Extract the (x, y) coordinate from the center of the cell holding the provided text.  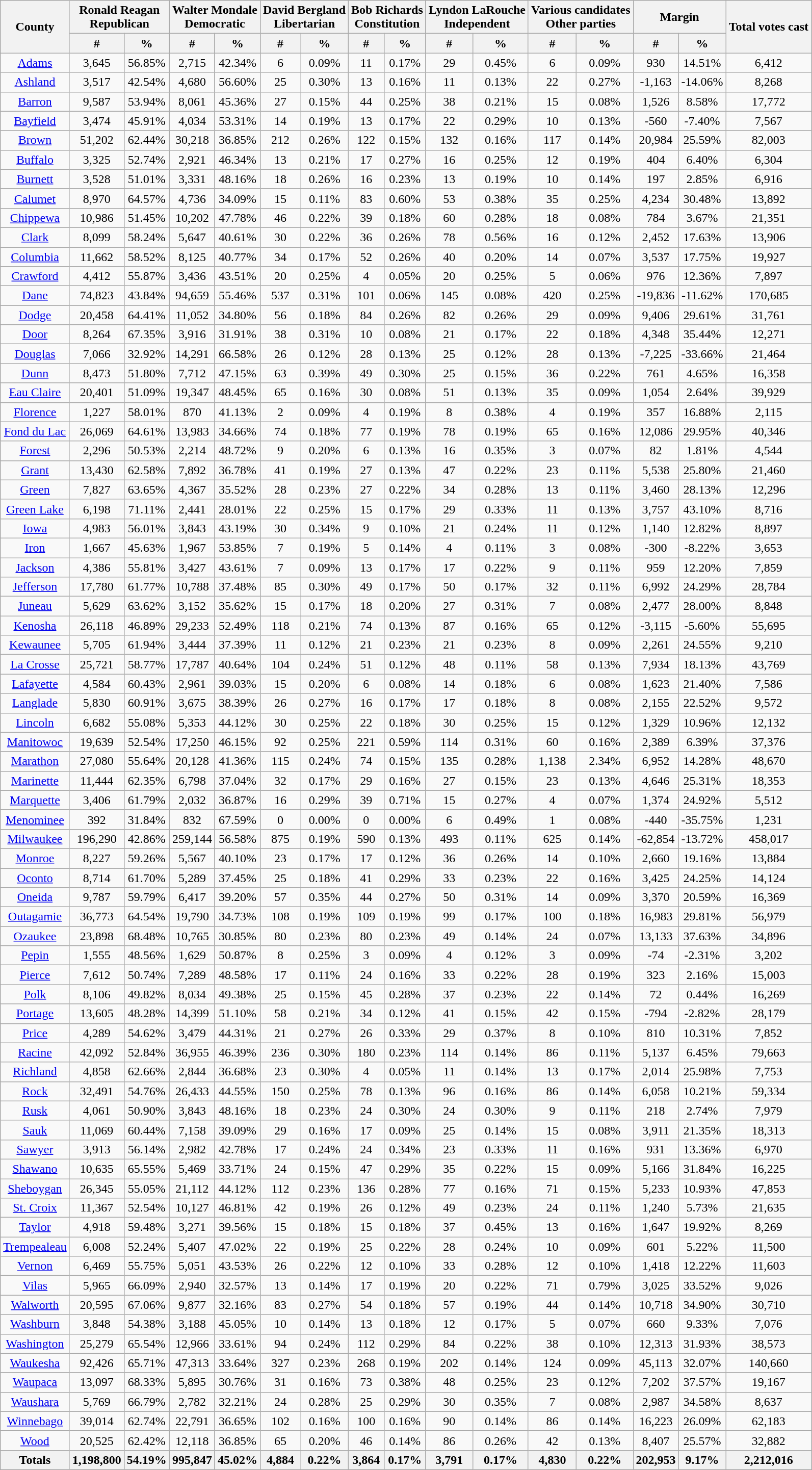
2,961 (192, 684)
12.20% (702, 568)
Vernon (35, 1266)
5,353 (192, 723)
92 (280, 742)
61.79% (147, 800)
Pierce (35, 975)
-300 (656, 548)
25,279 (97, 1344)
33.64% (238, 1363)
37.63% (702, 936)
21.35% (702, 1130)
59.48% (147, 1227)
66.58% (238, 354)
Vilas (35, 1285)
92,426 (97, 1363)
32,882 (769, 1440)
Bayfield (35, 121)
19.16% (702, 858)
47.78% (238, 218)
5,647 (192, 237)
34.66% (238, 431)
5,567 (192, 858)
Chippewa (35, 218)
323 (656, 975)
10.31% (702, 1033)
12,118 (192, 1440)
50.74% (147, 975)
27,080 (97, 761)
8,714 (97, 878)
Oconto (35, 878)
Rock (35, 1091)
90 (449, 1421)
1,526 (656, 101)
20,458 (97, 315)
5.73% (702, 1208)
8,473 (97, 373)
42.54% (147, 82)
Menominee (35, 819)
2,261 (656, 645)
10,202 (192, 218)
20,984 (656, 140)
8,897 (769, 528)
Langlade (35, 703)
118 (280, 626)
2,987 (656, 1402)
Buffalo (35, 160)
493 (449, 839)
34.73% (238, 917)
7,892 (192, 470)
7,202 (656, 1382)
-74 (656, 956)
2.34% (605, 761)
21,635 (769, 1208)
-35.75% (702, 819)
45,113 (656, 1363)
3,474 (97, 121)
6,916 (769, 179)
2.74% (702, 1111)
3.67% (702, 218)
976 (656, 276)
5,233 (656, 1189)
4,289 (97, 1033)
1,418 (656, 1266)
221 (366, 742)
9,572 (769, 703)
32.21% (238, 1402)
23,898 (97, 936)
5,137 (656, 1052)
108 (280, 917)
25,721 (97, 664)
56 (280, 315)
Bob RichardsConstitution (387, 17)
259,144 (192, 839)
53.94% (147, 101)
58.52% (147, 256)
Green (35, 489)
60.43% (147, 684)
Calumet (35, 198)
8,848 (769, 606)
135 (449, 761)
25.80% (702, 470)
4,544 (769, 451)
3,645 (97, 63)
8,125 (192, 256)
Marquette (35, 800)
49.38% (238, 994)
39.03% (238, 684)
43,769 (769, 664)
4.65% (702, 373)
Shawano (35, 1169)
56.58% (238, 839)
-7.40% (702, 121)
9,210 (769, 645)
1,623 (656, 684)
56,979 (769, 917)
32.92% (147, 354)
36,955 (192, 1052)
20,401 (97, 393)
Lyndon LaRoucheIndependent (477, 17)
24.25% (702, 878)
7,612 (97, 975)
1,231 (769, 819)
115 (280, 761)
2.64% (702, 393)
62.44% (147, 140)
39,014 (97, 1421)
38.39% (238, 703)
-560 (656, 121)
5,469 (192, 1169)
79,663 (769, 1052)
55.64% (147, 761)
7,897 (769, 276)
51,202 (97, 140)
30,218 (192, 140)
County (35, 27)
Adams (35, 63)
48.72% (238, 451)
Barron (35, 101)
94 (280, 1344)
2,477 (656, 606)
40 (449, 256)
2,660 (656, 858)
6,304 (769, 160)
17.75% (702, 256)
31.91% (238, 334)
37,376 (769, 742)
65.54% (147, 1344)
13,892 (769, 198)
5,629 (97, 606)
12,271 (769, 334)
1,054 (656, 393)
784 (656, 218)
17,787 (192, 664)
54.76% (147, 1091)
Walworth (35, 1305)
4,830 (552, 1460)
52.84% (147, 1052)
8,970 (97, 198)
1,138 (552, 761)
4,646 (656, 781)
48.45% (238, 393)
16,269 (769, 994)
55.81% (147, 568)
14,291 (192, 354)
96 (449, 1091)
3,848 (97, 1324)
1 (552, 819)
29.95% (702, 431)
5,289 (192, 878)
18,313 (769, 1130)
6,970 (769, 1149)
2,155 (656, 703)
63.65% (147, 489)
17,780 (97, 587)
0.44% (702, 994)
62,183 (769, 1421)
3,325 (97, 160)
3,152 (192, 606)
Sauk (35, 1130)
Kewaunee (35, 645)
82,003 (769, 140)
5,769 (97, 1402)
12,966 (192, 1344)
102 (280, 1421)
Ashland (35, 82)
34,896 (769, 936)
13,133 (656, 936)
0.39% (325, 373)
12,296 (769, 489)
-11.62% (702, 296)
14.28% (702, 761)
7,859 (769, 568)
62.74% (147, 1421)
13,884 (769, 858)
36.68% (238, 1072)
20,128 (192, 761)
590 (366, 839)
Portage (35, 1014)
601 (656, 1247)
33.71% (238, 1169)
931 (656, 1149)
6,469 (97, 1266)
13,906 (769, 237)
6,198 (97, 509)
Washington (35, 1344)
17.63% (702, 237)
35.52% (238, 489)
8,407 (656, 1440)
43.61% (238, 568)
14,399 (192, 1014)
58.01% (147, 412)
3,331 (192, 179)
26.09% (702, 1421)
5,830 (97, 703)
Clark (35, 237)
Columbia (35, 256)
2,032 (192, 800)
4,736 (192, 198)
64.54% (147, 917)
870 (192, 412)
40.64% (238, 664)
51.45% (147, 218)
10,635 (97, 1169)
20,525 (97, 1440)
63 (280, 373)
61.70% (147, 878)
Oneida (35, 897)
45.91% (147, 121)
3,537 (656, 256)
53.31% (238, 121)
32.57% (238, 1285)
11,500 (769, 1247)
29.61% (702, 315)
Door (35, 334)
16,225 (769, 1169)
101 (366, 296)
35.62% (238, 606)
47,313 (192, 1363)
12,086 (656, 431)
44.55% (238, 1091)
64.61% (147, 431)
3,202 (769, 956)
3,271 (192, 1227)
8,061 (192, 101)
7,934 (656, 664)
1,198,800 (97, 1460)
35.44% (702, 334)
56.85% (147, 63)
62.35% (147, 781)
21,464 (769, 354)
5,512 (769, 800)
1.81% (702, 451)
55.75% (147, 1266)
8,264 (97, 334)
28,784 (769, 587)
3,436 (192, 276)
40.77% (238, 256)
0.71% (405, 800)
Iron (35, 548)
5,538 (656, 470)
8,716 (769, 509)
122 (366, 140)
52.74% (147, 160)
16,223 (656, 1421)
53 (449, 198)
46.81% (238, 1208)
22.52% (702, 703)
268 (366, 1363)
55,695 (769, 626)
50.87% (238, 956)
9,587 (97, 101)
150 (280, 1091)
2,296 (97, 451)
45 (366, 994)
6,412 (769, 63)
45.63% (147, 548)
3,517 (97, 82)
117 (552, 140)
1,140 (656, 528)
28.00% (702, 606)
-33.66% (702, 354)
Margin (679, 17)
-1,163 (656, 82)
66.79% (147, 1402)
11,069 (97, 1130)
-7,225 (656, 354)
54.19% (147, 1460)
170,685 (769, 296)
11,367 (97, 1208)
7,567 (769, 121)
8,637 (769, 1402)
64.57% (147, 198)
55.05% (147, 1189)
0.79% (605, 1285)
7,979 (769, 1111)
24.55% (702, 645)
Eau Claire (35, 393)
6,952 (656, 761)
56.14% (147, 1149)
Trempealeau (35, 1247)
5,407 (192, 1247)
4,234 (656, 198)
34.80% (238, 315)
Racine (35, 1052)
48,670 (769, 761)
31 (280, 1382)
2,844 (192, 1072)
404 (656, 160)
2,212,016 (769, 1460)
-440 (656, 819)
58.24% (147, 237)
2,452 (656, 237)
4,061 (97, 1111)
Douglas (35, 354)
104 (280, 664)
9,877 (192, 1305)
-19,836 (656, 296)
61.94% (147, 645)
49.82% (147, 994)
Lincoln (35, 723)
32.07% (702, 1363)
85 (280, 587)
13,983 (192, 431)
7,066 (97, 354)
7,753 (769, 1072)
51.09% (147, 393)
Price (35, 1033)
2.85% (702, 179)
3,653 (769, 548)
8,106 (97, 994)
54.38% (147, 1324)
625 (552, 839)
236 (280, 1052)
62.58% (147, 470)
6,798 (192, 781)
5,895 (192, 1382)
Pepin (35, 956)
14,124 (769, 878)
3,425 (656, 878)
37.57% (702, 1382)
4,884 (280, 1460)
13,097 (97, 1382)
41.13% (238, 412)
Winnebago (35, 1421)
24.92% (702, 800)
3,406 (97, 800)
87 (449, 626)
10,127 (192, 1208)
Marathon (35, 761)
59.26% (147, 858)
39,929 (769, 393)
Lafayette (35, 684)
36,773 (97, 917)
Grant (35, 470)
51.10% (238, 1014)
6,417 (192, 897)
2,921 (192, 160)
54 (366, 1305)
Crawford (35, 276)
832 (192, 819)
5,051 (192, 1266)
Kenosha (35, 626)
25.98% (702, 1072)
29,233 (192, 626)
37.04% (238, 781)
51.80% (147, 373)
1,647 (656, 1227)
-8.22% (702, 548)
Taylor (35, 1227)
3,444 (192, 645)
145 (449, 296)
0.59% (405, 742)
19,639 (97, 742)
3,757 (656, 509)
24.29% (702, 587)
180 (366, 1052)
30,710 (769, 1305)
28,179 (769, 1014)
3,675 (192, 703)
11,444 (97, 781)
45.36% (238, 101)
0.37% (501, 1033)
7,586 (769, 684)
48.56% (147, 956)
21,112 (192, 1189)
18.13% (702, 664)
7,827 (97, 489)
32.16% (238, 1305)
67.59% (238, 819)
392 (97, 819)
60.91% (147, 703)
David BerglandLibertarian (304, 17)
36.65% (238, 1421)
54.62% (147, 1033)
1,629 (192, 956)
2,214 (192, 451)
Totals (35, 1460)
48.28% (147, 1014)
25.31% (702, 781)
3,791 (449, 1460)
42,092 (97, 1052)
62.66% (147, 1072)
8,034 (192, 994)
2,389 (656, 742)
St. Croix (35, 1208)
-2.31% (702, 956)
26,345 (97, 1189)
34.09% (238, 198)
5,705 (97, 645)
19,347 (192, 393)
2,441 (192, 509)
41.36% (238, 761)
0.60% (405, 198)
Total votes cast (769, 27)
8,269 (769, 1227)
3,025 (656, 1285)
12,313 (656, 1344)
7,712 (192, 373)
46.34% (238, 160)
4,858 (97, 1072)
Juneau (35, 606)
47,853 (769, 1189)
14.51% (702, 63)
5.22% (702, 1247)
42.78% (238, 1149)
124 (552, 1363)
65.55% (147, 1169)
21,351 (769, 218)
212 (280, 140)
Manitowoc (35, 742)
37.45% (238, 878)
-14.06% (702, 82)
-794 (656, 1014)
3,460 (656, 489)
17,772 (769, 101)
46.15% (238, 742)
12.22% (702, 1266)
65.71% (147, 1363)
1,667 (97, 548)
43.19% (238, 528)
30.48% (702, 198)
45.05% (238, 1324)
10.21% (702, 1091)
6.40% (702, 160)
5,166 (656, 1169)
25.59% (702, 140)
Outagamie (35, 917)
Richland (35, 1072)
La Crosse (35, 664)
55.08% (147, 723)
6,058 (656, 1091)
59.79% (147, 897)
Brown (35, 140)
Iowa (35, 528)
26,069 (97, 431)
36.87% (238, 800)
11,052 (192, 315)
46.89% (147, 626)
66.09% (147, 1285)
4,918 (97, 1227)
19,167 (769, 1382)
58.77% (147, 664)
55.87% (147, 276)
Waushara (35, 1402)
2,014 (656, 1072)
56.01% (147, 528)
2,782 (192, 1402)
13,430 (97, 470)
Rusk (35, 1111)
11,662 (97, 256)
31,761 (769, 315)
875 (280, 839)
8,227 (97, 858)
Fond du Lac (35, 431)
7,289 (192, 975)
28.01% (238, 509)
5,965 (97, 1285)
930 (656, 63)
60.44% (147, 1130)
9,406 (656, 315)
-3,115 (656, 626)
43.84% (147, 296)
3,911 (656, 1130)
Walter MondaleDemocratic (215, 17)
3,913 (97, 1149)
17,250 (192, 742)
2,982 (192, 1149)
73 (366, 1382)
Sawyer (35, 1149)
39.56% (238, 1227)
Dane (35, 296)
40,346 (769, 431)
2,715 (192, 63)
458,017 (769, 839)
Waukesha (35, 1363)
32,491 (97, 1091)
21.40% (702, 684)
10.93% (702, 1189)
51.01% (147, 179)
6,992 (656, 587)
2.16% (702, 975)
29.81% (702, 917)
Jefferson (35, 587)
20,595 (97, 1305)
67.35% (147, 334)
9.33% (702, 1324)
16,983 (656, 917)
10,765 (192, 936)
37.48% (238, 587)
13,605 (97, 1014)
2,115 (769, 412)
Wood (35, 1440)
40.61% (238, 237)
55.46% (238, 296)
43.51% (238, 276)
44.31% (238, 1033)
38,573 (769, 1344)
4,584 (97, 684)
1,555 (97, 956)
3,528 (97, 179)
18,353 (769, 781)
Florence (35, 412)
6.39% (702, 742)
31.93% (702, 1344)
8,099 (97, 237)
36.78% (238, 470)
26,118 (97, 626)
12.36% (702, 276)
7,076 (769, 1324)
50.53% (147, 451)
660 (656, 1324)
-2.82% (702, 1014)
1,967 (192, 548)
10,788 (192, 587)
Dodge (35, 315)
1,329 (656, 723)
28.13% (702, 489)
61.77% (147, 587)
761 (656, 373)
140,660 (769, 1363)
40.10% (238, 858)
132 (449, 140)
72 (656, 994)
62.42% (147, 1440)
218 (656, 1111)
21,460 (769, 470)
12.82% (702, 528)
197 (656, 179)
52 (366, 256)
959 (656, 568)
94,659 (192, 296)
20.59% (702, 897)
3,427 (192, 568)
19,790 (192, 917)
47.15% (238, 373)
Dunn (35, 373)
12,132 (769, 723)
39.20% (238, 897)
-5.60% (702, 626)
Green Lake (35, 509)
3,370 (656, 897)
1,374 (656, 800)
0.49% (501, 819)
63.62% (147, 606)
-13.72% (702, 839)
357 (656, 412)
11,603 (769, 1266)
Waupaca (35, 1382)
537 (280, 296)
52.24% (147, 1247)
56.60% (238, 82)
4,680 (192, 82)
42.34% (238, 63)
10.96% (702, 723)
13.36% (702, 1149)
202,953 (656, 1460)
-62,854 (656, 839)
16.88% (702, 412)
67.06% (147, 1305)
810 (656, 1033)
Various candidatesOther parties (581, 17)
47.02% (238, 1247)
Ronald ReaganRepublican (119, 17)
48.58% (238, 975)
43.10% (702, 509)
8,268 (769, 82)
136 (366, 1189)
2,940 (192, 1285)
39.09% (238, 1130)
196,290 (97, 839)
9,787 (97, 897)
42.86% (147, 839)
6.45% (702, 1052)
34.90% (702, 1305)
3,916 (192, 334)
Sheboygan (35, 1189)
4,367 (192, 489)
420 (552, 296)
22,791 (192, 1421)
995,847 (192, 1460)
16,358 (769, 373)
19.92% (702, 1227)
4,412 (97, 276)
45.02% (238, 1460)
4,348 (656, 334)
64.41% (147, 315)
9.17% (702, 1460)
1,227 (97, 412)
8.58% (702, 101)
10,718 (656, 1305)
37.39% (238, 645)
Ozaukee (35, 936)
Marinette (35, 781)
15,003 (769, 975)
3,479 (192, 1033)
2 (280, 412)
25.57% (702, 1440)
99 (449, 917)
3,188 (192, 1324)
30.76% (238, 1382)
Burnett (35, 179)
33.52% (702, 1285)
74,823 (97, 296)
10,986 (97, 218)
59,334 (769, 1091)
34.58% (702, 1402)
6,682 (97, 723)
53.85% (238, 548)
109 (366, 917)
30.85% (238, 936)
4,034 (192, 121)
46.39% (238, 1052)
Jackson (35, 568)
4,386 (97, 568)
19,927 (769, 256)
Forest (35, 451)
9,026 (769, 1285)
Polk (35, 994)
50.90% (147, 1111)
71.11% (147, 509)
68.48% (147, 936)
0.56% (501, 237)
68.33% (147, 1382)
16,369 (769, 897)
202 (449, 1363)
Washburn (35, 1324)
1,240 (656, 1208)
33.61% (238, 1344)
6,008 (97, 1247)
7,852 (769, 1033)
3,864 (366, 1460)
327 (280, 1363)
43.53% (238, 1266)
26,433 (192, 1091)
Monroe (35, 858)
Milwaukee (35, 839)
4,983 (97, 528)
52.49% (238, 626)
7,158 (192, 1130)
